Extract the [x, y] coordinate from the center of the cell holding the provided text.  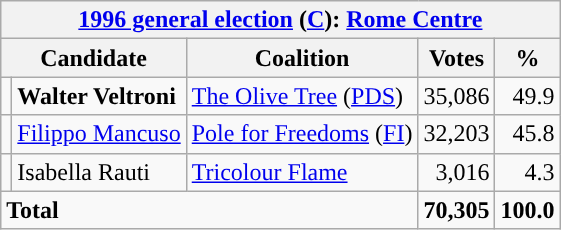
Total [210, 210]
1996 general election (C): Rome Centre [280, 20]
Candidate [94, 58]
32,203 [456, 134]
4.3 [528, 172]
The Olive Tree (PDS) [302, 96]
3,016 [456, 172]
Isabella Rauti [99, 172]
Filippo Mancuso [99, 134]
70,305 [456, 210]
35,086 [456, 96]
Pole for Freedoms (FI) [302, 134]
Tricolour Flame [302, 172]
% [528, 58]
100.0 [528, 210]
49.9 [528, 96]
Votes [456, 58]
45.8 [528, 134]
Walter Veltroni [99, 96]
Coalition [302, 58]
